Output the [X, Y] coordinate of the center of the cell containing the given text.  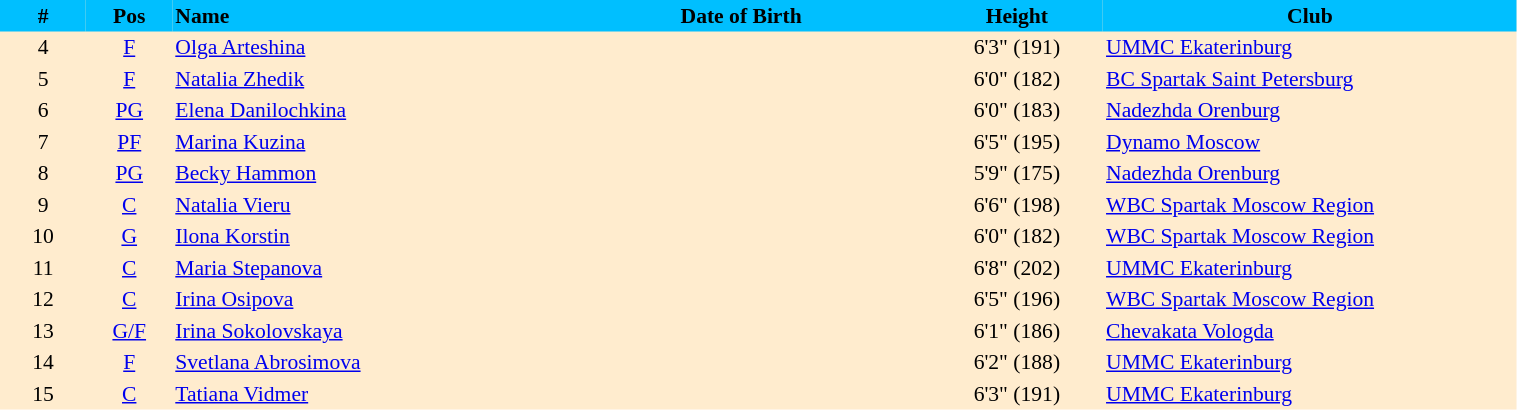
PF [129, 142]
7 [43, 142]
6'8" (202) [1017, 268]
# [43, 16]
Height [1017, 16]
5 [43, 79]
G/F [129, 331]
Pos [129, 16]
6'6" (198) [1017, 205]
Date of Birth [742, 16]
9 [43, 205]
13 [43, 331]
6 [43, 110]
11 [43, 268]
Marina Kuzina [362, 142]
Irina Osipova [362, 300]
6'5" (195) [1017, 142]
Natalia Vieru [362, 205]
Natalia Zhedik [362, 79]
Irina Sokolovskaya [362, 331]
Name [362, 16]
BC Spartak Saint Petersburg [1310, 79]
15 [43, 394]
10 [43, 236]
14 [43, 362]
Svetlana Abrosimova [362, 362]
Dynamo Moscow [1310, 142]
Club [1310, 16]
6'1" (186) [1017, 331]
5'9" (175) [1017, 174]
Becky Hammon [362, 174]
6'5" (196) [1017, 300]
6'2" (188) [1017, 362]
Chevakata Vologda [1310, 331]
Olga Arteshina [362, 48]
Maria Stepanova [362, 268]
G [129, 236]
4 [43, 48]
8 [43, 174]
Ilona Korstin [362, 236]
6'0" (183) [1017, 110]
Elena Danilochkina [362, 110]
12 [43, 300]
Tatiana Vidmer [362, 394]
